For the text-containing cell, return its midpoint in (x, y) coordinate format. 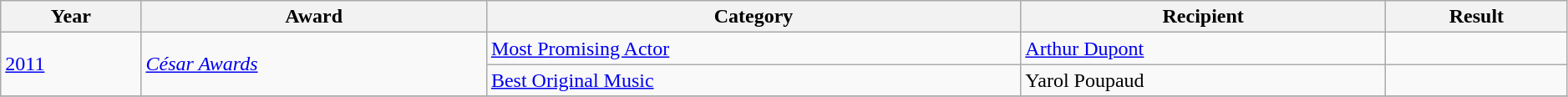
César Awards (314, 64)
Category (754, 17)
2011 (71, 64)
Year (71, 17)
Award (314, 17)
Most Promising Actor (754, 48)
Arthur Dupont (1203, 48)
Recipient (1203, 17)
Yarol Poupaud (1203, 80)
Result (1477, 17)
Best Original Music (754, 80)
